Search for the cell housing the specified text and yield its (x, y) center coordinate. 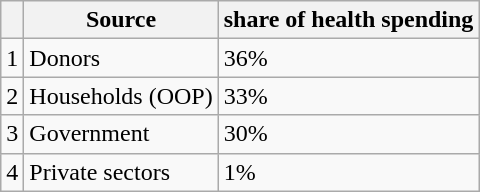
Households (OOP) (121, 96)
Private sectors (121, 172)
2 (12, 96)
Source (121, 20)
share of health spending (348, 20)
30% (348, 134)
Government (121, 134)
36% (348, 58)
4 (12, 172)
3 (12, 134)
1 (12, 58)
1% (348, 172)
Donors (121, 58)
33% (348, 96)
